Pinpoint the cell where the given text exists, returning its [x, y] midpoint coordinate. 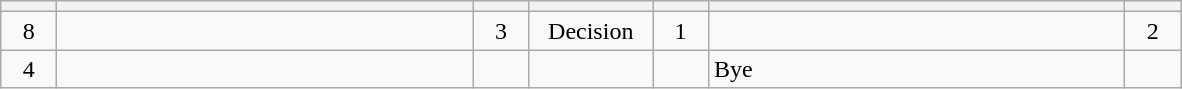
1 [680, 31]
Bye [917, 69]
3 [501, 31]
8 [29, 31]
Decision [591, 31]
4 [29, 69]
2 [1153, 31]
